Scan for the cell matching the given text and deliver its [x, y] coordinate at center. 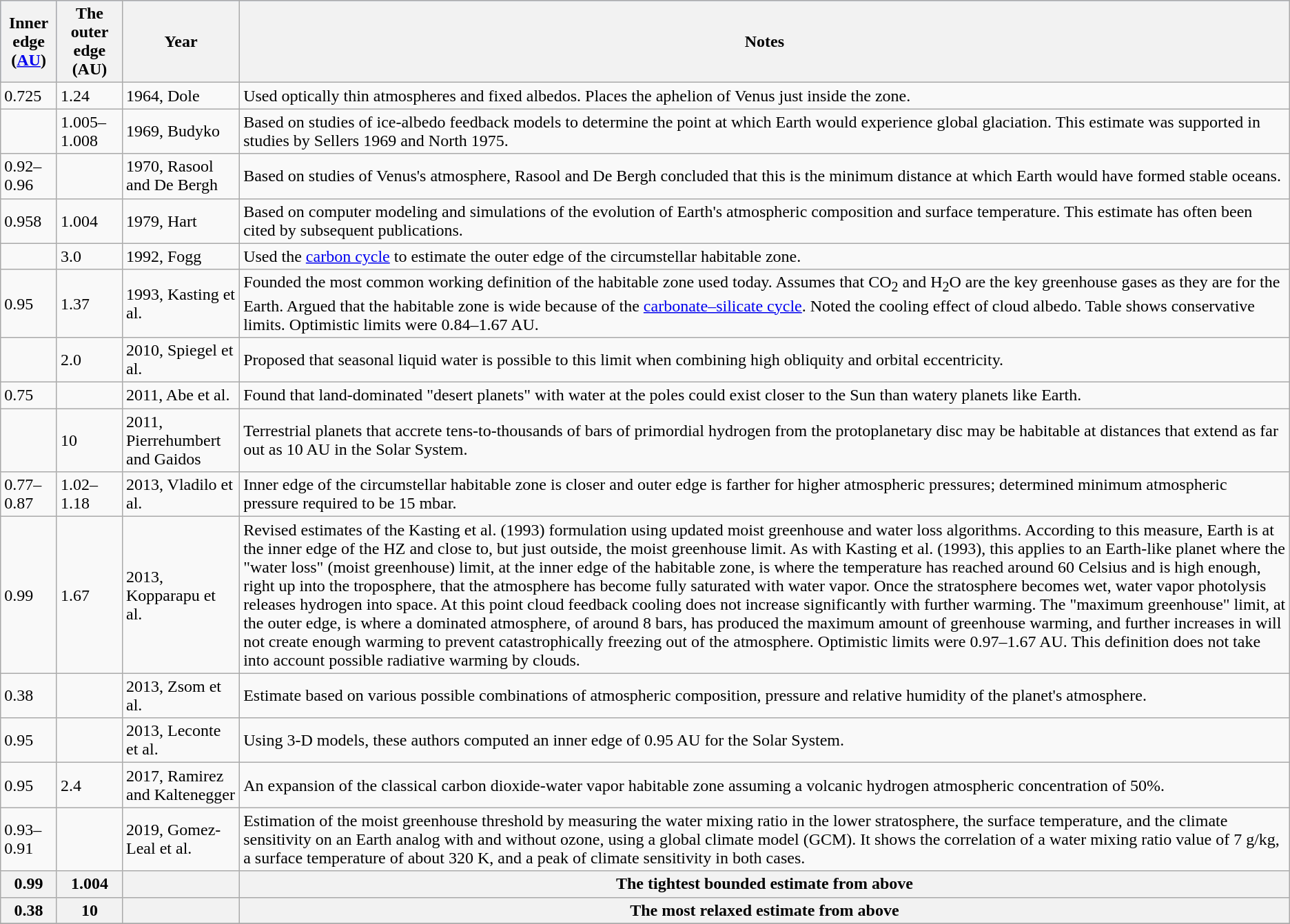
2.4 [90, 786]
Estimate based on various possible combinations of atmospheric composition, pressure and relative humidity of the planet's atmosphere. [765, 696]
0.92–0.96 [29, 176]
2.0 [90, 360]
2010, Spiegel et al. [181, 360]
The most relaxed estimate from above [765, 910]
2013, Vladilo et al. [181, 495]
0.725 [29, 96]
2011, Abe et al. [181, 396]
1.67 [90, 595]
The tightest bounded estimate from above [765, 884]
0.77–0.87 [29, 495]
2019, Gomez-Leal et al. [181, 839]
Used optically thin atmospheres and fixed albedos. Places the aphelion of Venus just inside the zone. [765, 96]
0.93–0.91 [29, 839]
Year [181, 41]
2017, Ramirez and Kaltenegger [181, 786]
Proposed that seasonal liquid water is possible to this limit when combining high obliquity and orbital eccentricity. [765, 360]
Using 3-D models, these authors computed an inner edge of 0.95 AU for the Solar System. [765, 740]
An expansion of the classical carbon dioxide-water vapor habitable zone assuming a volcanic hydrogen atmospheric concentration of 50%. [765, 786]
1979, Hart [181, 220]
1.24 [90, 96]
2011, Pierrehumbert and Gaidos [181, 440]
Notes [765, 41]
1.37 [90, 303]
1.02–1.18 [90, 495]
Found that land-dominated "desert planets" with water at the poles could exist closer to the Sun than watery planets like Earth. [765, 396]
Used the carbon cycle to estimate the outer edge of the circumstellar habitable zone. [765, 256]
1970, Rasool and De Bergh [181, 176]
2013, Leconte et al. [181, 740]
1964, Dole [181, 96]
Inner edge (AU) [29, 41]
0.75 [29, 396]
3.0 [90, 256]
1.005–1.008 [90, 131]
1992, Fogg [181, 256]
The outer edge (AU) [90, 41]
0.958 [29, 220]
2013, Kopparapu et al. [181, 595]
2013, Zsom et al. [181, 696]
1993, Kasting et al. [181, 303]
1969, Budyko [181, 131]
